Return the (x, y) coordinate for the center point of the cell that contains the specified text.  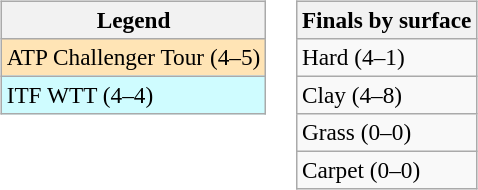
Finals by surface (387, 20)
Grass (0–0) (387, 133)
Hard (4–1) (387, 57)
Legend (133, 20)
Clay (4–8) (387, 95)
ITF WTT (4–4) (133, 95)
Carpet (0–0) (387, 171)
ATP Challenger Tour (4–5) (133, 57)
